Return the [X, Y] coordinate for the center point of the cell that contains the specified text.  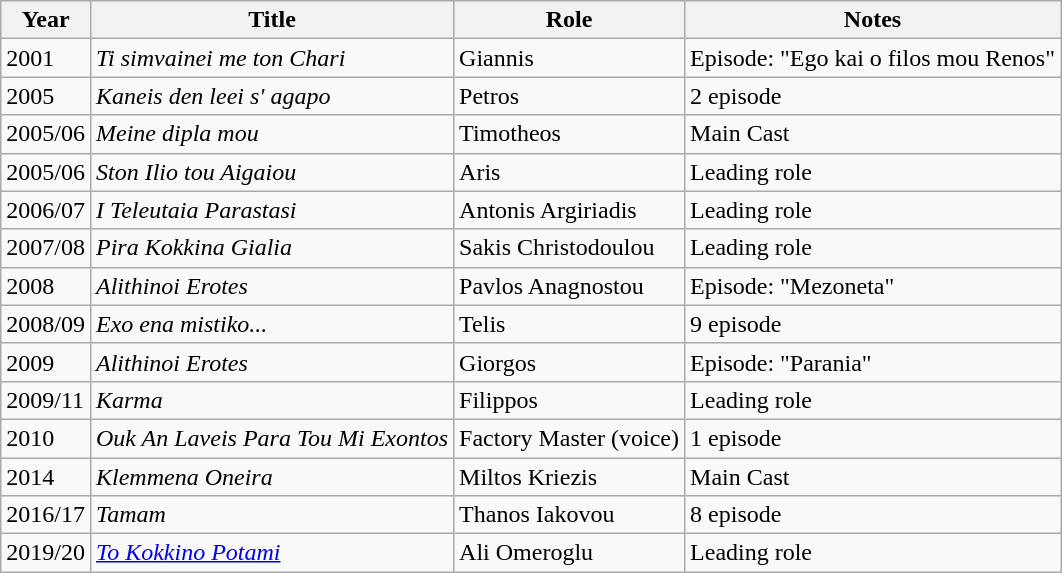
Timotheos [570, 134]
Karma [272, 400]
8 episode [873, 515]
To Kokkino Potami [272, 553]
Klemmena Oneira [272, 477]
Notes [873, 20]
2 episode [873, 96]
9 episode [873, 324]
2008 [46, 286]
2007/08 [46, 248]
Telis [570, 324]
Pavlos Anagnostou [570, 286]
Ti simvainei me ton Chari [272, 58]
Giorgos [570, 362]
Ston Ilio tou Aigaiou [272, 172]
Pira Kokkina Gialia [272, 248]
I Teleutaia Parastasi [272, 210]
Aris [570, 172]
Filippos [570, 400]
Antonis Argiriadis [570, 210]
2016/17 [46, 515]
2006/07 [46, 210]
Year [46, 20]
Episode: "Parania" [873, 362]
2009 [46, 362]
Title [272, 20]
2005 [46, 96]
2001 [46, 58]
1 episode [873, 438]
Thanos Iakovou [570, 515]
Factory Master (voice) [570, 438]
Tamam [272, 515]
Meine dipla mou [272, 134]
Ali Omeroglu [570, 553]
Giannis [570, 58]
2010 [46, 438]
Petros [570, 96]
Kaneis den leei s' agapo [272, 96]
Miltos Kriezis [570, 477]
Role [570, 20]
Episode: "Ego kai o filos mou Renos" [873, 58]
2009/11 [46, 400]
Ouk An Laveis Para Tou Mi Exontos [272, 438]
Sakis Christodoulou [570, 248]
2008/09 [46, 324]
2019/20 [46, 553]
Exo ena mistiko... [272, 324]
2014 [46, 477]
Episode: "Mezoneta" [873, 286]
